From the cell containing the given text, extract its center point as (x, y) coordinate. 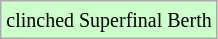
clinched Superfinal Berth (109, 20)
